Identify which cell holds the provided text, then report its [x, y] central coordinate. 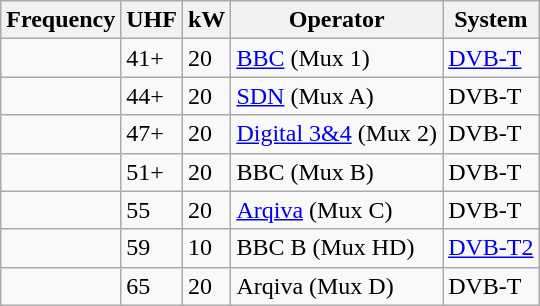
UHF [152, 20]
Operator [337, 20]
BBC (Mux 1) [337, 58]
SDN (Mux A) [337, 96]
10 [206, 248]
51+ [152, 172]
Arqiva (Mux D) [337, 286]
47+ [152, 134]
55 [152, 210]
Digital 3&4 (Mux 2) [337, 134]
59 [152, 248]
DVB-T2 [491, 248]
System [491, 20]
Arqiva (Mux C) [337, 210]
BBC B (Mux HD) [337, 248]
BBC (Mux B) [337, 172]
65 [152, 286]
44+ [152, 96]
kW [206, 20]
41+ [152, 58]
Frequency [61, 20]
